Pinpoint the cell where the given text exists, returning its (x, y) midpoint coordinate. 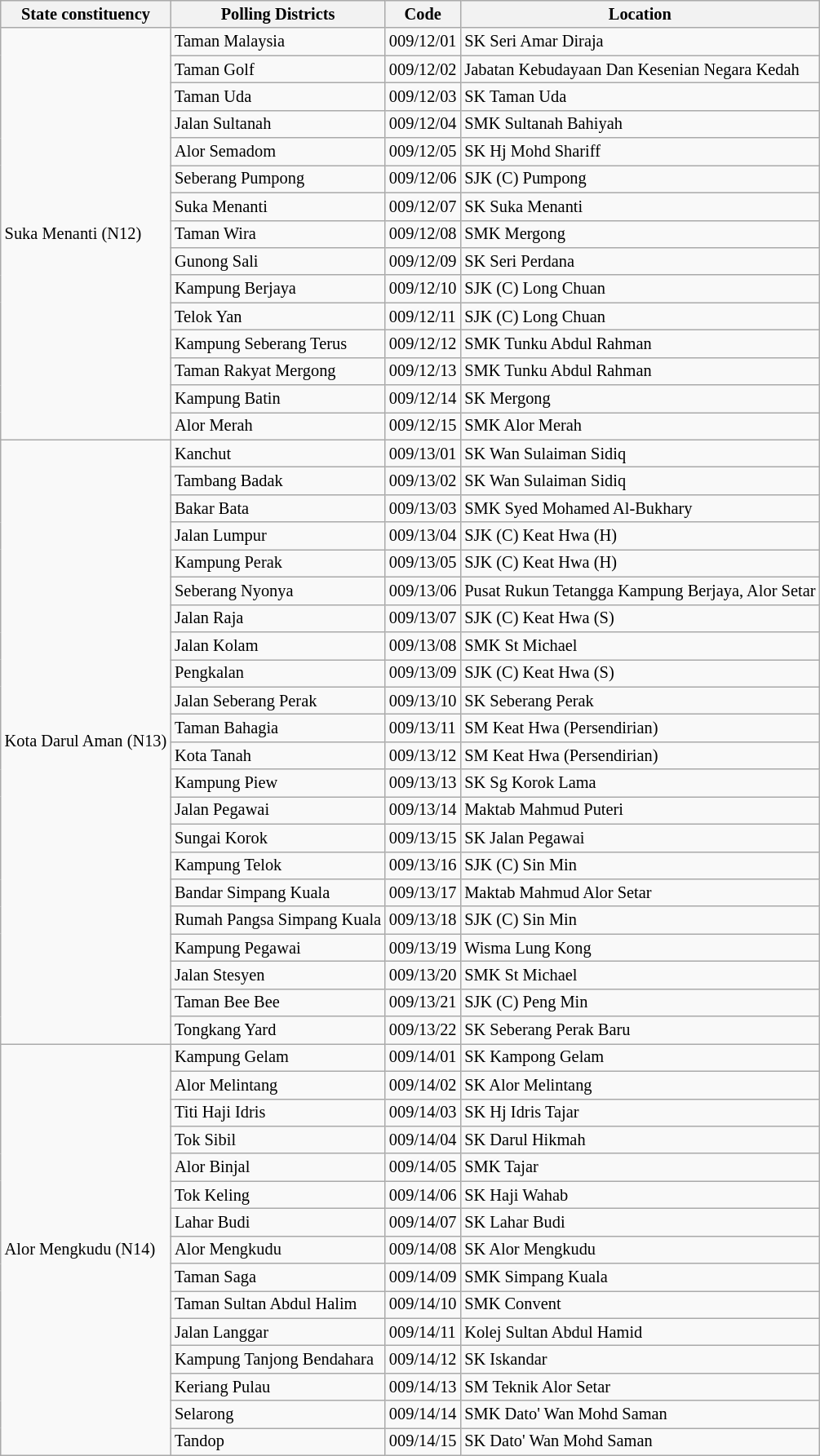
009/13/19 (423, 948)
SJK (C) Pumpong (640, 179)
Jalan Seberang Perak (277, 701)
Wisma Lung Kong (640, 948)
009/14/09 (423, 1277)
009/14/06 (423, 1195)
Pengkalan (277, 673)
SK Seri Amar Diraja (640, 42)
009/13/06 (423, 591)
009/14/01 (423, 1057)
SMK Sultanah Bahiyah (640, 124)
009/14/15 (423, 1441)
Alor Melintang (277, 1085)
009/14/11 (423, 1332)
Taman Saga (277, 1277)
009/12/03 (423, 96)
Suka Menanti (N12) (86, 233)
Kanchut (277, 454)
009/14/08 (423, 1250)
Titi Haji Idris (277, 1113)
Taman Malaysia (277, 42)
SK Suka Menanti (640, 206)
009/12/02 (423, 69)
Jalan Langgar (277, 1332)
Lahar Budi (277, 1222)
Bandar Simpang Kuala (277, 892)
009/13/08 (423, 645)
SK Hj Mohd Shariff (640, 152)
SK Seri Perdana (640, 261)
SMK Convent (640, 1304)
009/13/03 (423, 508)
009/12/12 (423, 343)
Code (423, 14)
Kampung Gelam (277, 1057)
009/12/06 (423, 179)
SK Iskandar (640, 1360)
Alor Semadom (277, 152)
Jalan Raja (277, 618)
SK Alor Melintang (640, 1085)
Kampung Perak (277, 563)
Polling Districts (277, 14)
Taman Golf (277, 69)
009/13/12 (423, 755)
Maktab Mahmud Alor Setar (640, 892)
Seberang Nyonya (277, 591)
Seberang Pumpong (277, 179)
Pusat Rukun Tetangga Kampung Berjaya, Alor Setar (640, 591)
009/12/08 (423, 234)
009/14/02 (423, 1085)
Kampung Berjaya (277, 289)
SMK Dato' Wan Mohd Saman (640, 1414)
009/13/01 (423, 454)
Kampung Pegawai (277, 948)
Kampung Seberang Terus (277, 343)
SK Dato' Wan Mohd Saman (640, 1441)
Tok Sibil (277, 1140)
Sungai Korok (277, 838)
Telok Yan (277, 316)
Maktab Mahmud Puteri (640, 810)
009/13/02 (423, 480)
009/13/04 (423, 536)
Kota Tanah (277, 755)
SK Jalan Pegawai (640, 838)
009/12/14 (423, 399)
Kolej Sultan Abdul Hamid (640, 1332)
009/12/01 (423, 42)
SMK Simpang Kuala (640, 1277)
Bakar Bata (277, 508)
009/14/13 (423, 1387)
Jalan Stesyen (277, 975)
009/14/10 (423, 1304)
Gunong Sali (277, 261)
Alor Mengkudu (N14) (86, 1250)
Kota Darul Aman (N13) (86, 741)
Alor Mengkudu (277, 1250)
009/13/07 (423, 618)
SK Mergong (640, 399)
009/12/09 (423, 261)
009/14/07 (423, 1222)
SJK (C) Peng Min (640, 1002)
Kampung Telok (277, 865)
009/13/13 (423, 783)
State constituency (86, 14)
SK Seberang Perak (640, 701)
Taman Bahagia (277, 728)
009/14/03 (423, 1113)
009/13/21 (423, 1002)
Jabatan Kebudayaan Dan Kesenian Negara Kedah (640, 69)
Tambang Badak (277, 480)
SK Taman Uda (640, 96)
SK Darul Hikmah (640, 1140)
009/12/10 (423, 289)
009/13/16 (423, 865)
SK Kampong Gelam (640, 1057)
SK Haji Wahab (640, 1195)
Kampung Batin (277, 399)
Taman Bee Bee (277, 1002)
SK Sg Korok Lama (640, 783)
Kampung Tanjong Bendahara (277, 1360)
009/13/22 (423, 1030)
009/13/15 (423, 838)
Taman Wira (277, 234)
Kampung Piew (277, 783)
Jalan Kolam (277, 645)
009/14/12 (423, 1360)
SMK Mergong (640, 234)
SK Seberang Perak Baru (640, 1030)
Tongkang Yard (277, 1030)
009/12/11 (423, 316)
Alor Binjal (277, 1167)
SMK Alor Merah (640, 426)
009/12/13 (423, 371)
SK Lahar Budi (640, 1222)
009/13/05 (423, 563)
Jalan Lumpur (277, 536)
SMK Tajar (640, 1167)
009/12/05 (423, 152)
009/12/04 (423, 124)
Tok Keling (277, 1195)
009/14/04 (423, 1140)
Suka Menanti (277, 206)
Tandop (277, 1441)
Taman Uda (277, 96)
009/14/05 (423, 1167)
Taman Rakyat Mergong (277, 371)
SK Hj Idris Tajar (640, 1113)
009/13/09 (423, 673)
009/13/10 (423, 701)
009/13/11 (423, 728)
009/13/18 (423, 920)
Alor Merah (277, 426)
Jalan Sultanah (277, 124)
SK Alor Mengkudu (640, 1250)
009/12/15 (423, 426)
009/13/20 (423, 975)
009/13/17 (423, 892)
009/14/14 (423, 1414)
009/12/07 (423, 206)
SM Teknik Alor Setar (640, 1387)
Rumah Pangsa Simpang Kuala (277, 920)
Keriang Pulau (277, 1387)
Location (640, 14)
009/13/14 (423, 810)
SMK Syed Mohamed Al-Bukhary (640, 508)
Selarong (277, 1414)
Jalan Pegawai (277, 810)
Taman Sultan Abdul Halim (277, 1304)
